Output the [x, y] coordinate of the center of the cell containing the given text.  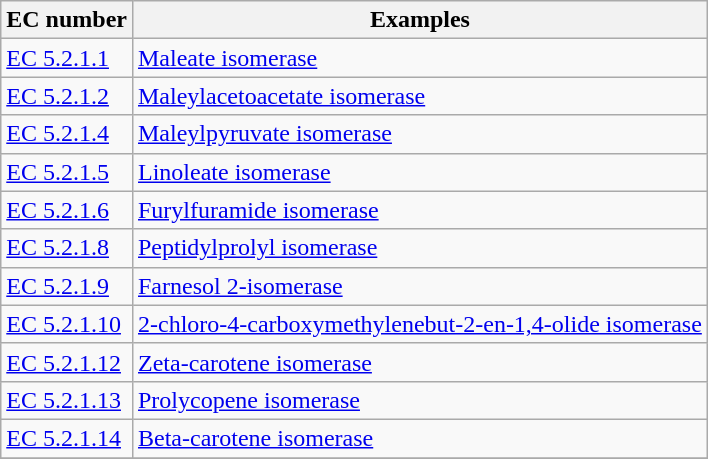
Zeta-carotene isomerase [420, 362]
Linoleate isomerase [420, 172]
EC 5.2.1.5 [67, 172]
EC 5.2.1.9 [67, 286]
EC 5.2.1.12 [67, 362]
EC 5.2.1.2 [67, 96]
Farnesol 2-isomerase [420, 286]
Maleate isomerase [420, 58]
Examples [420, 20]
EC 5.2.1.1 [67, 58]
EC 5.2.1.8 [67, 248]
EC 5.2.1.4 [67, 134]
Prolycopene isomerase [420, 400]
Peptidylprolyl isomerase [420, 248]
Maleylpyruvate isomerase [420, 134]
EC 5.2.1.13 [67, 400]
EC 5.2.1.10 [67, 324]
EC 5.2.1.6 [67, 210]
Maleylacetoacetate isomerase [420, 96]
Beta-carotene isomerase [420, 438]
EC number [67, 20]
EC 5.2.1.14 [67, 438]
2-chloro-4-carboxymethylenebut-2-en-1,4-olide isomerase [420, 324]
Furylfuramide isomerase [420, 210]
